Capture the cell that displays the provided text and extract its [X, Y] central coordinate. 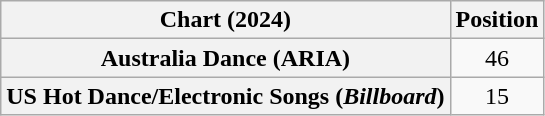
Position [497, 20]
46 [497, 58]
Chart (2024) [226, 20]
US Hot Dance/Electronic Songs (Billboard) [226, 96]
15 [497, 96]
Australia Dance (ARIA) [226, 58]
